Return [x, y] of the center of cell containing provided text 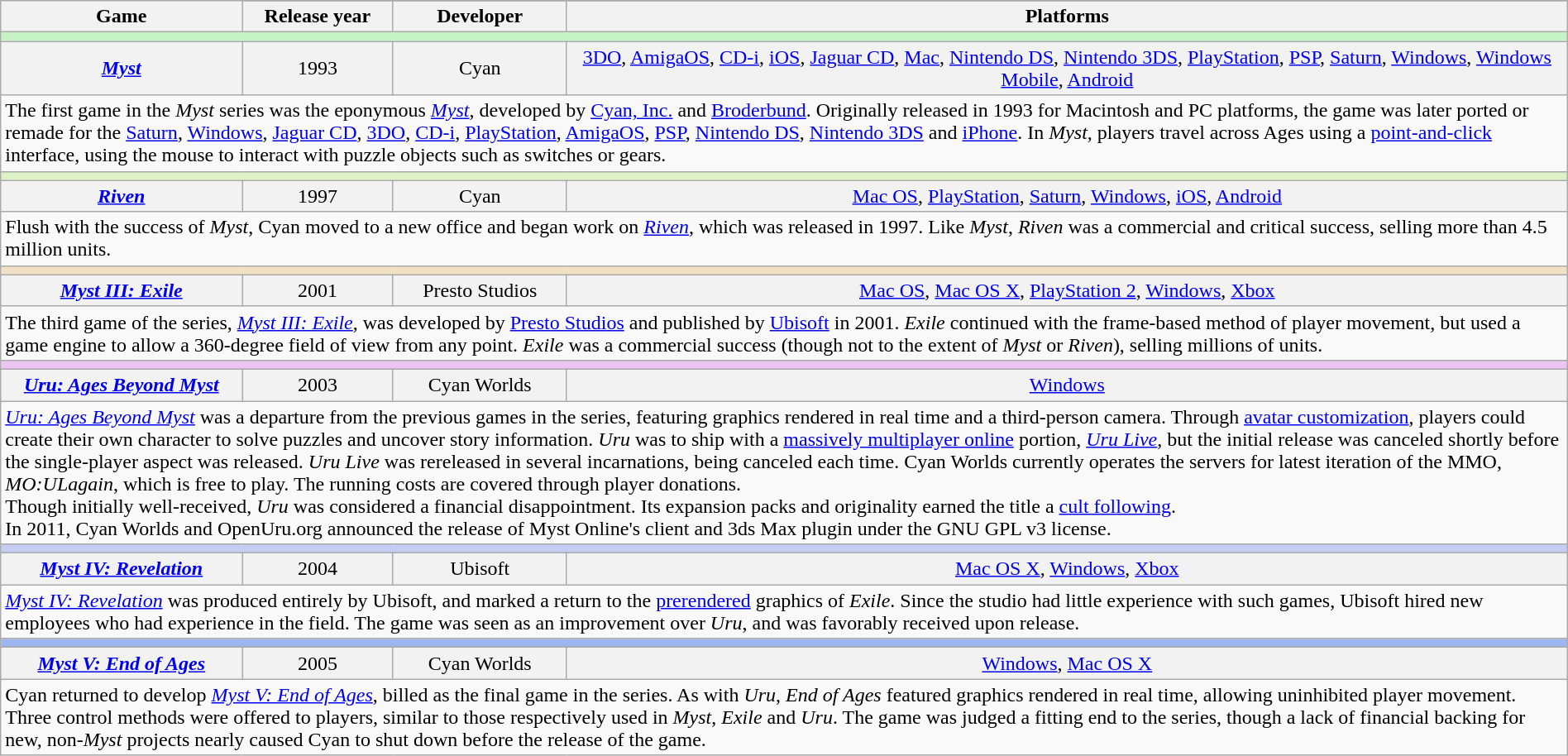
Riven [122, 196]
Mac OS X, Windows, Xbox [1067, 569]
2004 [318, 569]
Mac OS, PlayStation, Saturn, Windows, iOS, Android [1067, 196]
Mac OS, Mac OS X, PlayStation 2, Windows, Xbox [1067, 290]
Presto Studios [480, 290]
2001 [318, 290]
Myst III: Exile [122, 290]
2003 [318, 385]
Developer [480, 17]
Platforms [1067, 17]
2005 [318, 663]
Windows, Mac OS X [1067, 663]
Windows [1067, 385]
1997 [318, 196]
3DO, AmigaOS, CD-i, iOS, Jaguar CD, Mac, Nintendo DS, Nintendo 3DS, PlayStation, PSP, Saturn, Windows, Windows Mobile, Android [1067, 68]
Myst [122, 68]
Uru: Ages Beyond Myst [122, 385]
Ubisoft [480, 569]
Game [122, 17]
Release year [318, 17]
1993 [318, 68]
Myst V: End of Ages [122, 663]
Myst IV: Revelation [122, 569]
